Find where the given text appears and provide that cell's center as [x, y] coordinate. 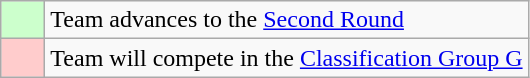
Team will compete in the Classification Group G [286, 58]
Team advances to the Second Round [286, 20]
